From the cell containing the given text, extract its center point as [X, Y] coordinate. 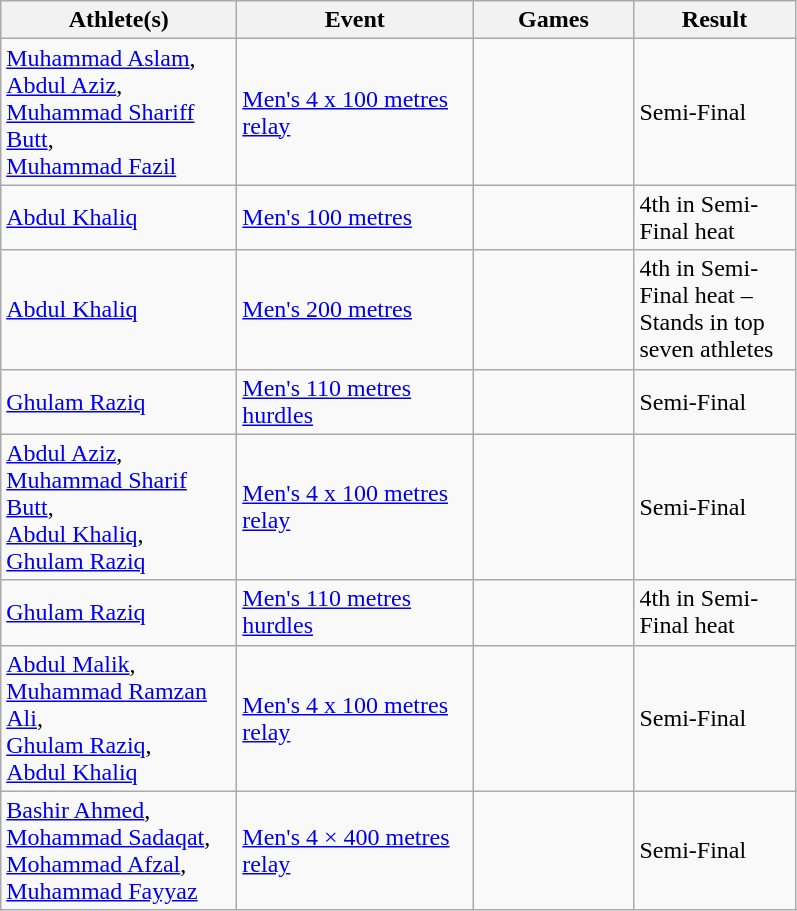
Event [355, 20]
4th in Semi-Final heat – Stands in top seven athletes [714, 310]
Athlete(s) [119, 20]
Abdul Malik, Muhammad Ramzan Ali, Ghulam Raziq, Abdul Khaliq [119, 718]
Games [554, 20]
Result [714, 20]
Men's 100 metres [355, 218]
Men's 4 × 400 metres relay [355, 850]
Men's 200 metres [355, 310]
Bashir Ahmed, Mohammad Sadaqat, Mohammad Afzal, Muhammad Fayyaz [119, 850]
Muhammad Aslam, Abdul Aziz, Muhammad Shariff Butt, Muhammad Fazil [119, 112]
Abdul Aziz, Muhammad Sharif Butt, Abdul Khaliq, Ghulam Raziq [119, 507]
